Identify which cell holds the provided text, then report its [x, y] central coordinate. 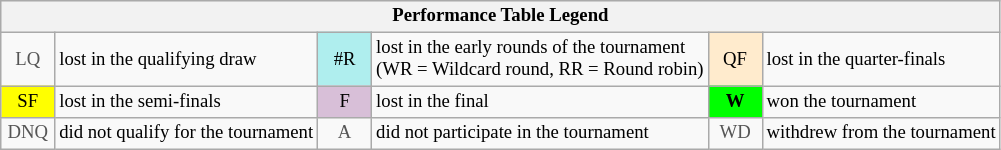
SF [28, 102]
QF [735, 60]
A [345, 134]
lost in the quarter-finals [881, 60]
did not participate in the tournament [540, 134]
WD [735, 134]
lost in the semi-finals [186, 102]
W [735, 102]
did not qualify for the tournament [186, 134]
lost in the early rounds of the tournament(WR = Wildcard round, RR = Round robin) [540, 60]
Performance Table Legend [500, 16]
F [345, 102]
#R [345, 60]
lost in the qualifying draw [186, 60]
won the tournament [881, 102]
LQ [28, 60]
DNQ [28, 134]
lost in the final [540, 102]
withdrew from the tournament [881, 134]
